From the cell containing the given text, extract its center point as [x, y] coordinate. 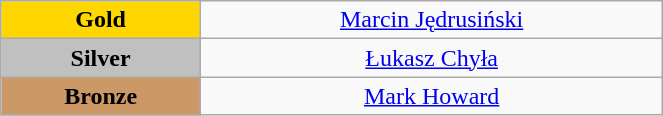
Mark Howard [431, 96]
Łukasz Chyła [431, 58]
Marcin Jędrusiński [431, 20]
Silver [101, 58]
Gold [101, 20]
Bronze [101, 96]
